Find where the given text appears and provide that cell's center as (X, Y) coordinate. 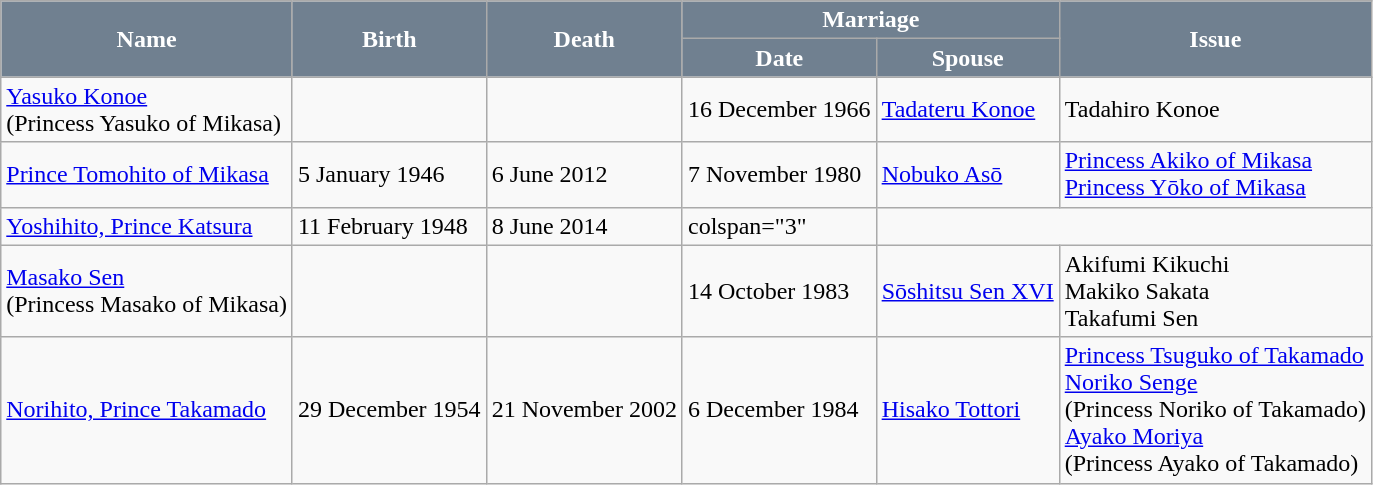
Death (584, 39)
11 February 1948 (389, 226)
5 January 1946 (389, 174)
Sōshitsu Sen XVI (968, 291)
14 October 1983 (779, 291)
Issue (1215, 39)
colspan="3" (779, 226)
Yoshihito, Prince Katsura (147, 226)
Princess Akiko of MikasaPrincess Yōko of Mikasa (1215, 174)
Tadateru Konoe (968, 110)
6 June 2012 (584, 174)
7 November 1980 (779, 174)
Birth (389, 39)
8 June 2014 (584, 226)
Akifumi KikuchiMakiko SakataTakafumi Sen (1215, 291)
Norihito, Prince Takamado (147, 410)
29 December 1954 (389, 410)
Date (779, 58)
Hisako Tottori (968, 410)
Nobuko Asō (968, 174)
21 November 2002 (584, 410)
16 December 1966 (779, 110)
Masako Sen(Princess Masako of Mikasa) (147, 291)
Prince Tomohito of Mikasa (147, 174)
Name (147, 39)
Tadahiro Konoe (1215, 110)
Yasuko Konoe(Princess Yasuko of Mikasa) (147, 110)
Spouse (968, 58)
6 December 1984 (779, 410)
Princess Tsuguko of TakamadoNoriko Senge(Princess Noriko of Takamado)Ayako Moriya(Princess Ayako of Takamado) (1215, 410)
Marriage (870, 20)
